Pinpoint the cell where the given text exists, returning its (X, Y) midpoint coordinate. 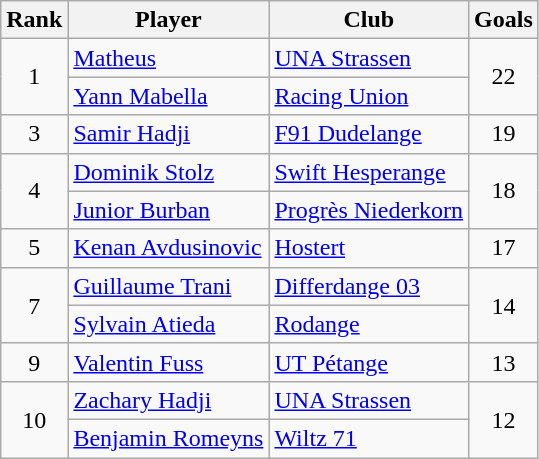
7 (34, 305)
22 (504, 77)
Wiltz 71 (369, 438)
Samir Hadji (168, 134)
Kenan Avdusinovic (168, 248)
Valentin Fuss (168, 362)
4 (34, 191)
F91 Dudelange (369, 134)
12 (504, 419)
Hostert (369, 248)
Differdange 03 (369, 286)
Swift Hesperange (369, 172)
Rodange (369, 324)
Dominik Stolz (168, 172)
Goals (504, 20)
10 (34, 419)
18 (504, 191)
Matheus (168, 58)
Racing Union (369, 96)
Zachary Hadji (168, 400)
Progrès Niederkorn (369, 210)
19 (504, 134)
Player (168, 20)
Guillaume Trani (168, 286)
Benjamin Romeyns (168, 438)
Rank (34, 20)
Yann Mabella (168, 96)
17 (504, 248)
Junior Burban (168, 210)
9 (34, 362)
5 (34, 248)
3 (34, 134)
13 (504, 362)
14 (504, 305)
Sylvain Atieda (168, 324)
1 (34, 77)
Club (369, 20)
UT Pétange (369, 362)
